For the text-containing cell, return its midpoint in [x, y] coordinate format. 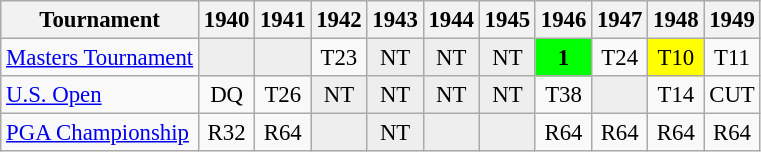
1944 [451, 20]
T26 [283, 95]
1940 [227, 20]
1941 [283, 20]
U.S. Open [100, 95]
R32 [227, 133]
1945 [507, 20]
CUT [732, 95]
1 [563, 58]
1948 [676, 20]
T23 [339, 58]
T10 [676, 58]
1942 [339, 20]
Masters Tournament [100, 58]
T11 [732, 58]
Tournament [100, 20]
1946 [563, 20]
1943 [395, 20]
T14 [676, 95]
PGA Championship [100, 133]
DQ [227, 95]
T24 [620, 58]
1949 [732, 20]
1947 [620, 20]
T38 [563, 95]
